Scan for the cell matching the given text and deliver its (x, y) coordinate at center. 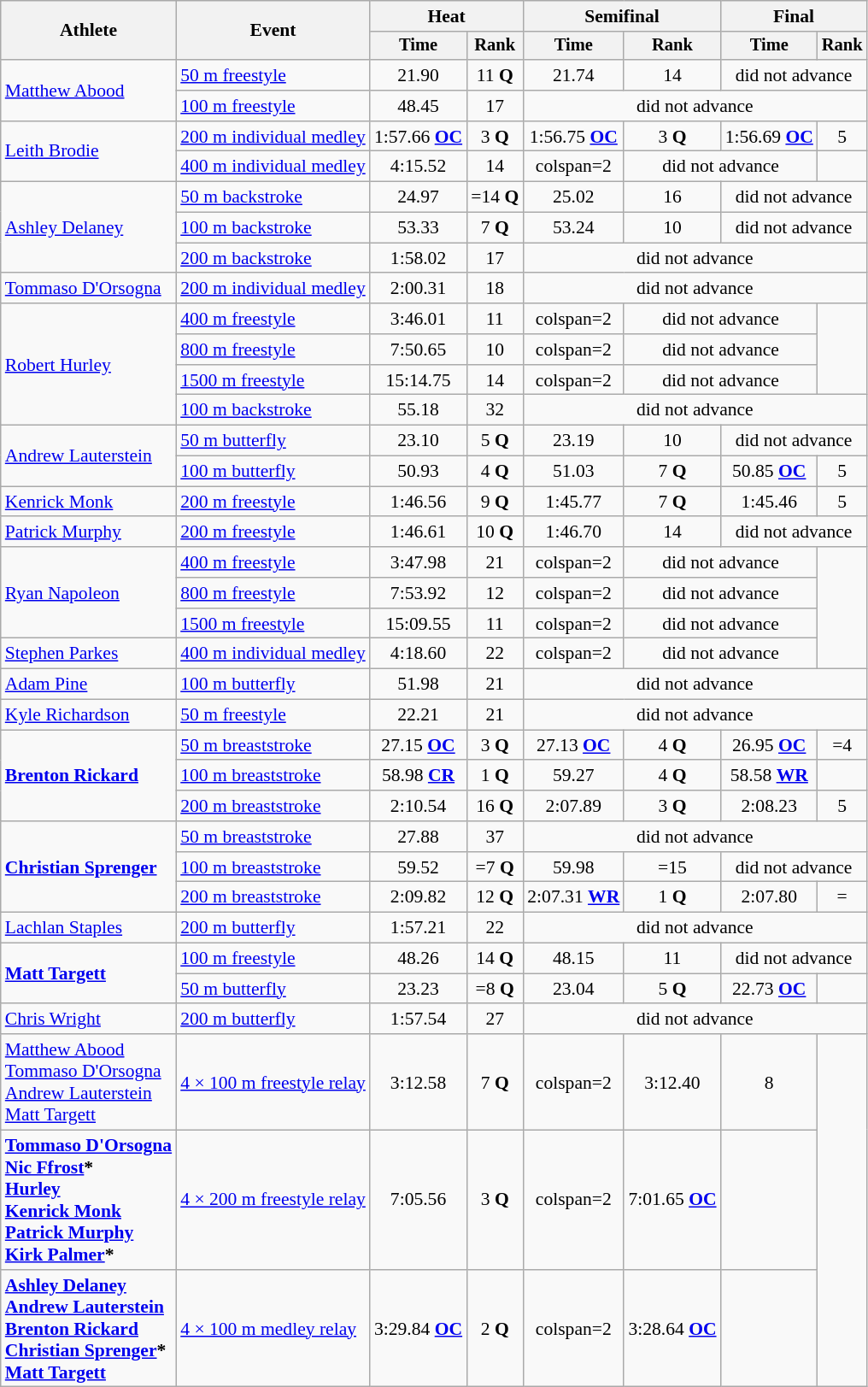
Matthew Abood (89, 91)
3:47.98 (419, 562)
Tommaso D'OrsognaNic Ffrost*HurleyKenrick MonkPatrick MurphyKirk Palmer* (89, 1200)
1:56.75 OC (573, 137)
23.19 (573, 441)
12 (495, 593)
4 × 100 m freestyle relay (273, 1082)
50.93 (419, 472)
Leith Brodie (89, 152)
Robert Hurley (89, 364)
25.02 (573, 197)
2:07.31 WR (573, 897)
Final (795, 16)
59.52 (419, 867)
1:57.66 OC (419, 137)
27.13 OC (573, 745)
9 Q (495, 502)
26.95 OC (769, 745)
=8 Q (495, 989)
=7 Q (495, 867)
55.18 (419, 410)
2:00.31 (419, 289)
8 (769, 1082)
=14 Q (495, 197)
15:14.75 (419, 380)
23.23 (419, 989)
16 Q (495, 806)
7:05.56 (419, 1200)
2:08.23 (769, 806)
23.10 (419, 441)
Semifinal (622, 16)
1:46.61 (419, 532)
2:07.80 (769, 897)
4:18.60 (419, 654)
51.98 (419, 685)
23.04 (573, 989)
Tommaso D'Orsogna (89, 289)
27.15 OC (419, 745)
Lachlan Staples (89, 928)
22.73 OC (769, 989)
58.58 WR (769, 776)
=4 (842, 745)
4 × 200 m freestyle relay (273, 1200)
24.97 (419, 197)
1:58.02 (419, 258)
10 Q (495, 532)
1:46.70 (573, 532)
1:57.21 (419, 928)
50.85 OC (769, 472)
50 m backstroke (273, 197)
11 Q (495, 75)
Stephen Parkes (89, 654)
1:45.77 (573, 502)
200 m backstroke (273, 258)
Patrick Murphy (89, 532)
3:12.40 (672, 1082)
4:15.52 (419, 167)
53.33 (419, 228)
48.45 (419, 106)
Athlete (89, 31)
7:50.65 (419, 350)
Christian Sprenger (89, 867)
Ashley Delaney (89, 227)
58.98 CR (419, 776)
27.88 (419, 837)
32 (495, 410)
Brenton Rickard (89, 776)
= (842, 897)
3:46.01 (419, 319)
27 (495, 1020)
Heat (446, 16)
1:57.54 (419, 1020)
51.03 (573, 472)
59.27 (573, 776)
2:10.54 (419, 806)
3:12.58 (419, 1082)
53.24 (573, 228)
48.15 (573, 959)
2:09.82 (419, 897)
12 Q (495, 897)
48.26 (419, 959)
Ryan Napoleon (89, 593)
21.74 (573, 75)
7:01.65 OC (672, 1200)
Matt Targett (89, 974)
Andrew Lauterstein (89, 456)
16 (672, 197)
2:07.89 (573, 806)
Event (273, 31)
Chris Wright (89, 1020)
Adam Pine (89, 685)
1:45.46 (769, 502)
Kyle Richardson (89, 715)
59.98 (573, 867)
Kenrick Monk (89, 502)
7:53.92 (419, 593)
22.21 (419, 715)
21.90 (419, 75)
1:56.69 OC (769, 137)
37 (495, 837)
18 (495, 289)
15:09.55 (419, 624)
Matthew AboodTommaso D'OrsognaAndrew LautersteinMatt Targett (89, 1082)
1:46.56 (419, 502)
=15 (672, 867)
14 Q (495, 959)
